From the cell containing the given text, extract its center point as [X, Y] coordinate. 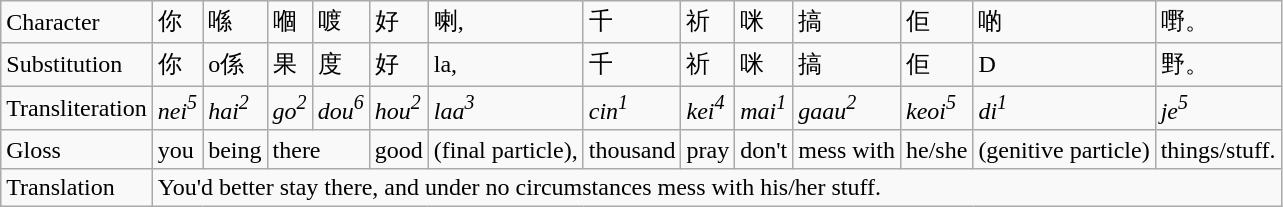
di1 [1064, 108]
嘢。 [1218, 22]
kei4 [708, 108]
D [1064, 64]
things/stuff. [1218, 149]
You'd better stay there, and under no circumstances mess with his/her stuff. [716, 187]
keoi5 [936, 108]
hou2 [398, 108]
果 [290, 64]
Gloss [77, 149]
dou6 [340, 108]
la, [506, 64]
o係 [235, 64]
喺 [235, 22]
thousand [632, 149]
(genitive particle) [1064, 149]
喇, [506, 22]
go2 [290, 108]
being [235, 149]
good [398, 149]
don't [764, 149]
嗰 [290, 22]
Translation [77, 187]
pray [708, 149]
Transliteration [77, 108]
mess with [847, 149]
cin1 [632, 108]
gaau2 [847, 108]
je5 [1218, 108]
nei5 [177, 108]
Character [77, 22]
Substitution [77, 64]
(final particle), [506, 149]
he/she [936, 149]
度 [340, 64]
there [318, 149]
喥 [340, 22]
hai2 [235, 108]
野。 [1218, 64]
laa3 [506, 108]
mai1 [764, 108]
啲 [1064, 22]
you [177, 149]
